Find where the given text appears and provide that cell's center as (x, y) coordinate. 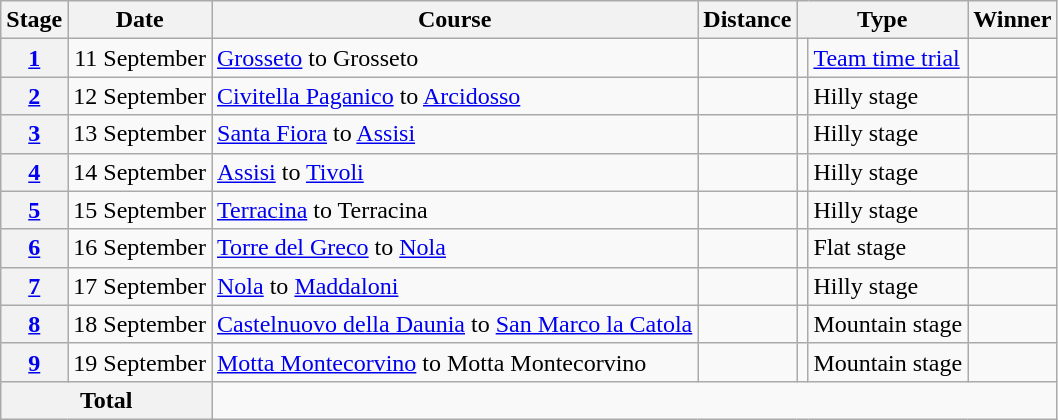
Terracina to Terracina (455, 210)
8 (34, 324)
14 September (140, 172)
Flat stage (888, 248)
2 (34, 96)
7 (34, 286)
Team time trial (888, 58)
18 September (140, 324)
12 September (140, 96)
Torre del Greco to Nola (455, 248)
Type (882, 20)
5 (34, 210)
Civitella Paganico to Arcidosso (455, 96)
Grosseto to Grosseto (455, 58)
11 September (140, 58)
Nola to Maddaloni (455, 286)
Motta Montecorvino to Motta Montecorvino (455, 362)
16 September (140, 248)
13 September (140, 134)
Castelnuovo della Daunia to San Marco la Catola (455, 324)
9 (34, 362)
Stage (34, 20)
6 (34, 248)
4 (34, 172)
15 September (140, 210)
1 (34, 58)
Course (455, 20)
Santa Fiora to Assisi (455, 134)
Assisi to Tivoli (455, 172)
3 (34, 134)
Total (106, 400)
17 September (140, 286)
19 September (140, 362)
Winner (1012, 20)
Distance (748, 20)
Date (140, 20)
